For the text-containing cell, return its midpoint in [X, Y] coordinate format. 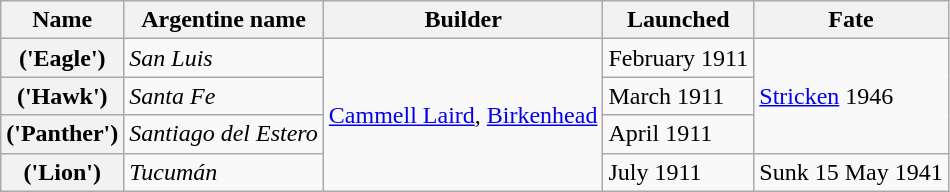
Sunk 15 May 1941 [851, 172]
Launched [678, 20]
Santa Fe [224, 96]
('Panther') [62, 134]
February 1911 [678, 58]
('Lion') [62, 172]
Argentine name [224, 20]
March 1911 [678, 96]
Name [62, 20]
San Luis [224, 58]
Cammell Laird, Birkenhead [463, 115]
Tucumán [224, 172]
('Eagle') [62, 58]
April 1911 [678, 134]
Stricken 1946 [851, 96]
July 1911 [678, 172]
('Hawk') [62, 96]
Santiago del Estero [224, 134]
Builder [463, 20]
Fate [851, 20]
